From the cell containing the given text, extract its center point as (X, Y) coordinate. 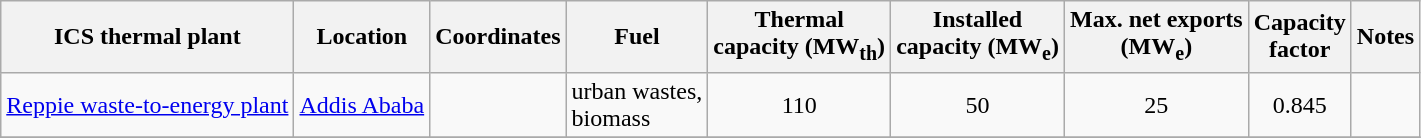
Reppie waste-to-energy plant (148, 104)
110 (800, 104)
Thermalcapacity (MWth) (800, 36)
50 (978, 104)
25 (1157, 104)
0.845 (1300, 104)
Coordinates (498, 36)
urban wastes,biomass (637, 104)
Max. net exports(MWe) (1157, 36)
Notes (1385, 36)
Capacityfactor (1300, 36)
Fuel (637, 36)
Installedcapacity (MWe) (978, 36)
Addis Ababa (362, 104)
ICS thermal plant (148, 36)
Location (362, 36)
